Return [X, Y] of the center of cell containing provided text 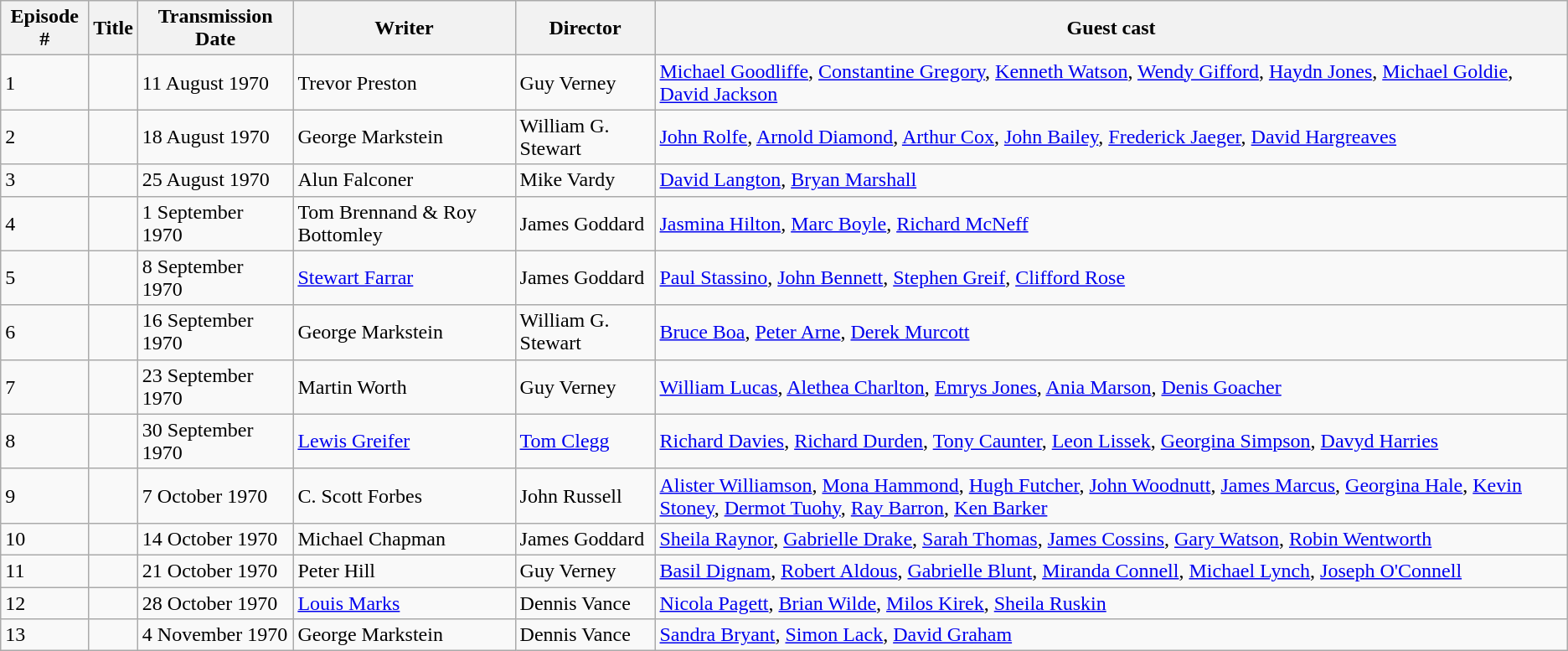
16 September 1970 [215, 332]
Mike Vardy [585, 180]
Sandra Bryant, Simon Lack, David Graham [1111, 635]
Director [585, 28]
4 November 1970 [215, 635]
Tom Brennand & Roy Bottomley [404, 223]
Title [114, 28]
Transmission Date [215, 28]
John Rolfe, Arnold Diamond, Arthur Cox, John Bailey, Frederick Jaeger, David Hargreaves [1111, 137]
23 September 1970 [215, 387]
Alister Williamson, Mona Hammond, Hugh Futcher, John Woodnutt, James Marcus, Georgina Hale, Kevin Stoney, Dermot Tuohy, Ray Barron, Ken Barker [1111, 496]
Bruce Boa, Peter Arne, Derek Murcott [1111, 332]
25 August 1970 [215, 180]
11 August 1970 [215, 82]
28 October 1970 [215, 602]
Richard Davies, Richard Durden, Tony Caunter, Leon Lissek, Georgina Simpson, Davyd Harries [1111, 441]
Episode # [45, 28]
Louis Marks [404, 602]
Basil Dignam, Robert Aldous, Gabrielle Blunt, Miranda Connell, Michael Lynch, Joseph O'Connell [1111, 571]
12 [45, 602]
Peter Hill [404, 571]
11 [45, 571]
Tom Clegg [585, 441]
8 [45, 441]
30 September 1970 [215, 441]
4 [45, 223]
Stewart Farrar [404, 278]
Lewis Greifer [404, 441]
Michael Chapman [404, 539]
6 [45, 332]
Trevor Preston [404, 82]
7 [45, 387]
Guest cast [1111, 28]
C. Scott Forbes [404, 496]
10 [45, 539]
13 [45, 635]
2 [45, 137]
9 [45, 496]
Sheila Raynor, Gabrielle Drake, Sarah Thomas, James Cossins, Gary Watson, Robin Wentworth [1111, 539]
William Lucas, Alethea Charlton, Emrys Jones, Ania Marson, Denis Goacher [1111, 387]
Martin Worth [404, 387]
David Langton, Bryan Marshall [1111, 180]
Writer [404, 28]
21 October 1970 [215, 571]
14 October 1970 [215, 539]
John Russell [585, 496]
Paul Stassino, John Bennett, Stephen Greif, Clifford Rose [1111, 278]
7 October 1970 [215, 496]
18 August 1970 [215, 137]
1 [45, 82]
Jasmina Hilton, Marc Boyle, Richard McNeff [1111, 223]
3 [45, 180]
1 September 1970 [215, 223]
8 September 1970 [215, 278]
Michael Goodliffe, Constantine Gregory, Kenneth Watson, Wendy Gifford, Haydn Jones, Michael Goldie, David Jackson [1111, 82]
Nicola Pagett, Brian Wilde, Milos Kirek, Sheila Ruskin [1111, 602]
5 [45, 278]
Alun Falconer [404, 180]
